Detect which cell encompasses the target text, then output its (X, Y) center coordinate. 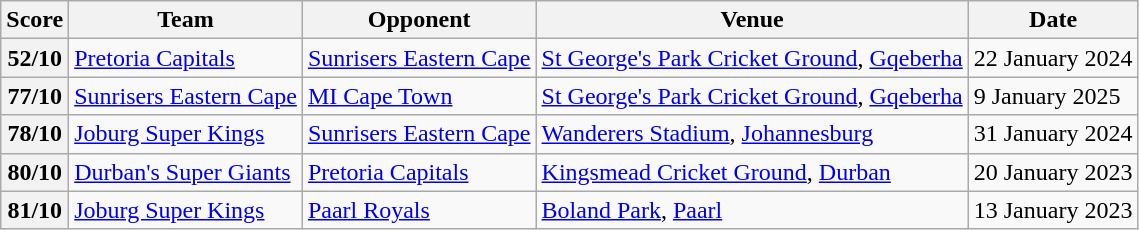
81/10 (35, 210)
Team (186, 20)
31 January 2024 (1053, 134)
Venue (752, 20)
Durban's Super Giants (186, 172)
Opponent (419, 20)
13 January 2023 (1053, 210)
22 January 2024 (1053, 58)
9 January 2025 (1053, 96)
52/10 (35, 58)
Kingsmead Cricket Ground, Durban (752, 172)
Wanderers Stadium, Johannesburg (752, 134)
80/10 (35, 172)
77/10 (35, 96)
MI Cape Town (419, 96)
Score (35, 20)
20 January 2023 (1053, 172)
78/10 (35, 134)
Boland Park, Paarl (752, 210)
Date (1053, 20)
Paarl Royals (419, 210)
